Locate the cell with the specified text and output its [x, y] center coordinate. 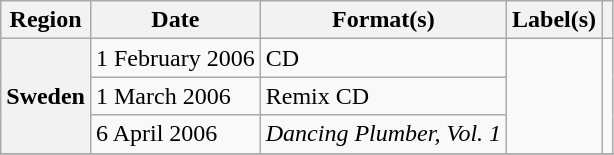
Label(s) [554, 20]
Sweden [46, 96]
Region [46, 20]
Date [175, 20]
1 March 2006 [175, 96]
Remix CD [383, 96]
Format(s) [383, 20]
CD [383, 58]
Dancing Plumber, Vol. 1 [383, 134]
1 February 2006 [175, 58]
6 April 2006 [175, 134]
